Search for the cell housing the specified text and yield its (X, Y) center coordinate. 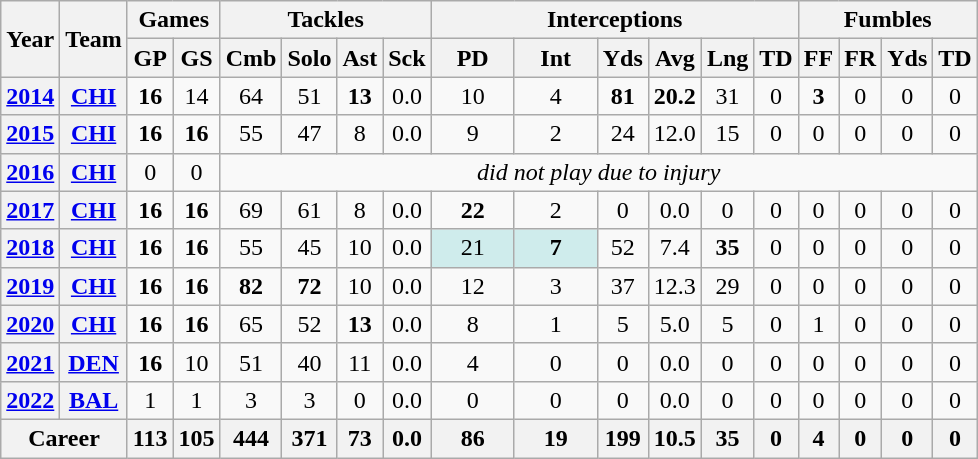
Team (94, 39)
Solo (310, 58)
72 (310, 286)
86 (472, 438)
2016 (30, 172)
7.4 (674, 248)
14 (196, 96)
2018 (30, 248)
81 (622, 96)
2020 (30, 324)
Interceptions (614, 20)
105 (196, 438)
Int (556, 58)
Fumbles (888, 20)
Career (64, 438)
2019 (30, 286)
DEN (94, 362)
2017 (30, 210)
12 (472, 286)
22 (472, 210)
10.5 (674, 438)
5.0 (674, 324)
12.3 (674, 286)
444 (251, 438)
did not play due to injury (598, 172)
29 (727, 286)
65 (251, 324)
73 (360, 438)
9 (472, 134)
64 (251, 96)
113 (150, 438)
2014 (30, 96)
24 (622, 134)
40 (310, 362)
GS (196, 58)
45 (310, 248)
47 (310, 134)
15 (727, 134)
2022 (30, 400)
PD (472, 58)
69 (251, 210)
371 (310, 438)
Sck (407, 58)
GP (150, 58)
20.2 (674, 96)
12.0 (674, 134)
199 (622, 438)
FR (860, 58)
82 (251, 286)
BAL (94, 400)
Lng (727, 58)
FF (818, 58)
19 (556, 438)
61 (310, 210)
2015 (30, 134)
Ast (360, 58)
Avg (674, 58)
37 (622, 286)
Year (30, 39)
11 (360, 362)
7 (556, 248)
Games (174, 20)
2021 (30, 362)
21 (472, 248)
Cmb (251, 58)
Tackles (326, 20)
31 (727, 96)
